From the cell containing the given text, extract its center point as (x, y) coordinate. 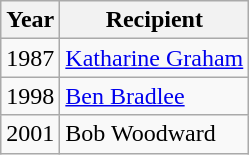
Katharine Graham (154, 58)
Year (30, 20)
1987 (30, 58)
Recipient (154, 20)
Bob Woodward (154, 134)
1998 (30, 96)
Ben Bradlee (154, 96)
2001 (30, 134)
